From the cell containing the given text, extract its center point as (x, y) coordinate. 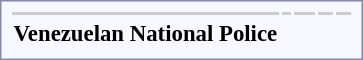
Venezuelan National Police (146, 33)
